Capture the cell that displays the provided text and extract its [x, y] central coordinate. 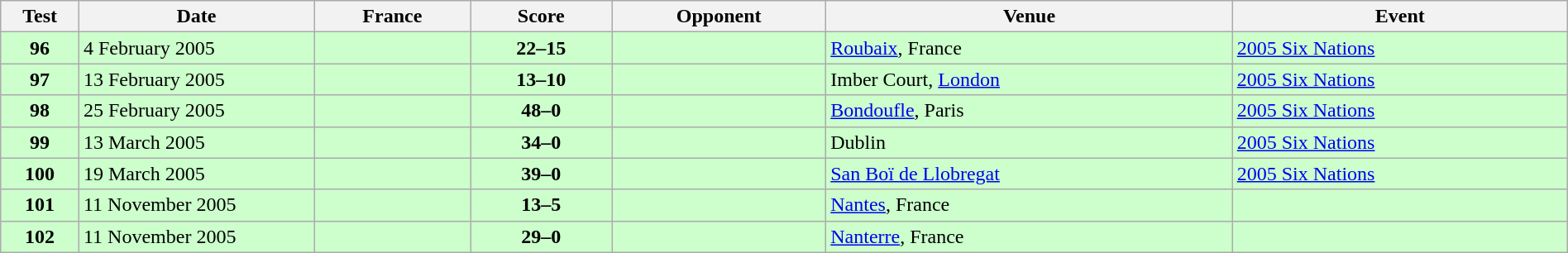
39–0 [541, 174]
98 [40, 111]
San Boï de Llobregat [1029, 174]
13 February 2005 [196, 79]
Score [541, 17]
Date [196, 17]
4 February 2005 [196, 48]
Venue [1029, 17]
100 [40, 174]
Nanterre, France [1029, 236]
34–0 [541, 142]
97 [40, 79]
Event [1399, 17]
Opponent [719, 17]
Dublin [1029, 142]
Nantes, France [1029, 205]
99 [40, 142]
13–10 [541, 79]
96 [40, 48]
101 [40, 205]
Test [40, 17]
Bondoufle, Paris [1029, 111]
France [392, 17]
102 [40, 236]
Roubaix, France [1029, 48]
22–15 [541, 48]
13–5 [541, 205]
Imber Court, London [1029, 79]
48–0 [541, 111]
25 February 2005 [196, 111]
13 March 2005 [196, 142]
19 March 2005 [196, 174]
29–0 [541, 236]
